Output the (x, y) coordinate of the center of the cell containing the given text.  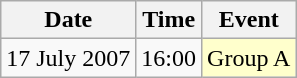
Group A (249, 58)
Date (68, 20)
Event (249, 20)
Time (169, 20)
17 July 2007 (68, 58)
16:00 (169, 58)
